Locate the cell with the specified text and output its (x, y) center coordinate. 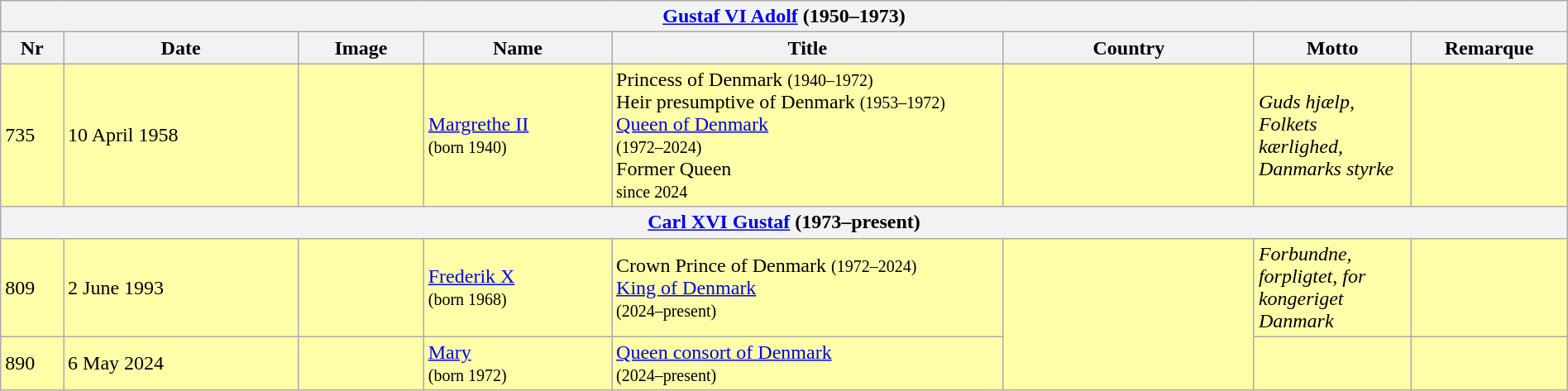
Date (181, 48)
Carl XVI Gustaf (1973–present) (784, 222)
809 (32, 288)
Crown Prince of Denmark (1972–2024)King of Denmark(2024–present) (808, 288)
6 May 2024 (181, 364)
890 (32, 364)
Guds hjælp, Folkets kærlighed, Danmarks styrke (1331, 136)
Country (1128, 48)
Name (518, 48)
Princess of Denmark (1940–1972)Heir presumptive of Denmark (1953–1972)Queen of Denmark(1972–2024)Former Queensince 2024 (808, 136)
Remarque (1489, 48)
Title (808, 48)
2 June 1993 (181, 288)
Motto (1331, 48)
Nr (32, 48)
Queen consort of Denmark(2024–present) (808, 364)
Mary(born 1972) (518, 364)
Margrethe II(born 1940) (518, 136)
Forbundne, forpligtet, for kongeriget Danmark (1331, 288)
735 (32, 136)
Gustaf VI Adolf (1950–1973) (784, 17)
Frederik X(born 1968) (518, 288)
Image (361, 48)
10 April 1958 (181, 136)
